Scan for the cell matching the given text and deliver its (X, Y) coordinate at center. 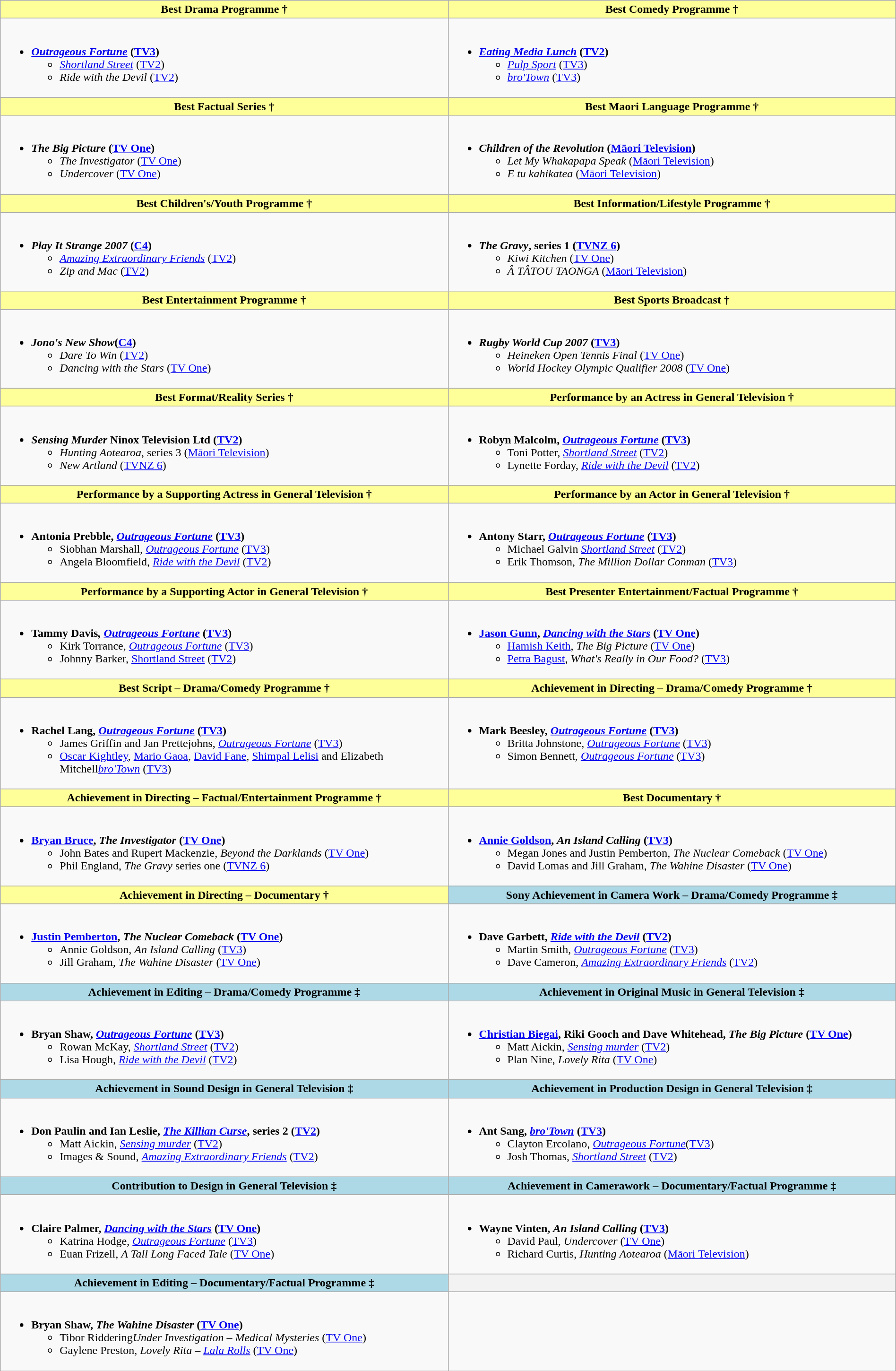
Achievement in Camerawork – Documentary/Factual Programme ‡ (672, 1186)
Robyn Malcolm, Outrageous Fortune (TV3)Toni Potter, Shortland Street (TV2)Lynette Forday, Ride with the Devil (TV2) (672, 445)
Antony Starr, Outrageous Fortune (TV3)Michael Galvin Shortland Street (TV2)Erik Thomson, The Million Dollar Conman (TV3) (672, 543)
Children of the Revolution (Māori Television)Let My Whakapapa Speak (Māori Television)E tu kahikatea (Māori Television) (672, 155)
Justin Pemberton, The Nuclear Comeback (TV One)Annie Goldson, An Island Calling (TV3)Jill Graham, The Wahine Disaster (TV One) (224, 944)
Jason Gunn, Dancing with the Stars (TV One)Hamish Keith, The Big Picture (TV One)Petra Bagust, What's Really in Our Food? (TV3) (672, 640)
Bryan Shaw, Outrageous Fortune (TV3)Rowan McKay, Shortland Street (TV2)Lisa Hough, Ride with the Devil (TV2) (224, 1040)
Contribution to Design in General Television ‡ (224, 1186)
Best Entertainment Programme † (224, 300)
Don Paulin and Ian Leslie, The Killian Curse, series 2 (TV2)Matt Aickin, Sensing murder (TV2)Images & Sound, Amazing Extraordinary Friends (TV2) (224, 1137)
Antonia Prebble, Outrageous Fortune (TV3)Siobhan Marshall, Outrageous Fortune (TV3)Angela Bloomfield, Ride with the Devil (TV2) (224, 543)
Rugby World Cup 2007 (TV3)Heineken Open Tennis Final (TV One)World Hockey Olympic Qualifier 2008 (TV One) (672, 349)
Mark Beesley, Outrageous Fortune (TV3)Britta Johnstone, Outrageous Fortune (TV3)Simon Bennett, Outrageous Fortune (TV3) (672, 743)
Achievement in Directing – Drama/Comedy Programme † (672, 688)
Performance by an Actress in General Television † (672, 397)
Achievement in Editing – Documentary/Factual Programme ‡ (224, 1283)
Jono's New Show(C4)Dare To Win (TV2)Dancing with the Stars (TV One) (224, 349)
The Big Picture (TV One)The Investigator (TV One)Undercover (TV One) (224, 155)
The Gravy, series 1 (TVNZ 6)Kiwi Kitchen (TV One)Â TÂTOU TAONGA (Māori Television) (672, 252)
Achievement in Sound Design in General Television ‡ (224, 1089)
Best Information/Lifestyle Programme † (672, 203)
Sensing Murder Ninox Television Ltd (TV2)Hunting Aotearoa, series 3 (Māori Television)New Artland (TVNZ 6) (224, 445)
Performance by a Supporting Actress in General Television † (224, 494)
Eating Media Lunch (TV2)Pulp Sport (TV3)bro'Town (TV3) (672, 58)
Ant Sang, bro'Town (TV3)Clayton Ercolano, Outrageous Fortune(TV3)Josh Thomas, Shortland Street (TV2) (672, 1137)
Play It Strange 2007 (C4)Amazing Extraordinary Friends (TV2)Zip and Mac (TV2) (224, 252)
Tammy Davis, Outrageous Fortune (TV3)Kirk Torrance, Outrageous Fortune (TV3)Johnny Barker, Shortland Street (TV2) (224, 640)
Wayne Vinten, An Island Calling (TV3)David Paul, Undercover (TV One)Richard Curtis, Hunting Aotearoa (Māori Television) (672, 1234)
Achievement in Original Music in General Television ‡ (672, 992)
Best Script – Drama/Comedy Programme † (224, 688)
Best Comedy Programme † (672, 9)
Performance by an Actor in General Television † (672, 494)
Achievement in Editing – Drama/Comedy Programme ‡ (224, 992)
Achievement in Directing – Documentary † (224, 895)
Best Maori Language Programme † (672, 106)
Performance by a Supporting Actor in General Television † (224, 591)
Bryan Bruce, The Investigator (TV One)John Bates and Rupert Mackenzie, Beyond the Darklands (TV One)Phil England, The Gravy series one (TVNZ 6) (224, 846)
Best Documentary † (672, 798)
Outrageous Fortune (TV3)Shortland Street (TV2)Ride with the Devil (TV2) (224, 58)
Best Presenter Entertainment/Factual Programme † (672, 591)
Best Children's/Youth Programme † (224, 203)
Best Format/Reality Series † (224, 397)
Achievement in Directing – Factual/Entertainment Programme † (224, 798)
Dave Garbett, Ride with the Devil (TV2)Martin Smith, Outrageous Fortune (TV3)Dave Cameron, Amazing Extraordinary Friends (TV2) (672, 944)
Best Sports Broadcast † (672, 300)
Achievement in Production Design in General Television ‡ (672, 1089)
Claire Palmer, Dancing with the Stars (TV One)Katrina Hodge, Outrageous Fortune (TV3)Euan Frizell, A Tall Long Faced Tale (TV One) (224, 1234)
Best Drama Programme † (224, 9)
Best Factual Series † (224, 106)
Sony Achievement in Camera Work – Drama/Comedy Programme ‡ (672, 895)
Christian Biegai, Riki Gooch and Dave Whitehead, The Big Picture (TV One)Matt Aickin, Sensing murder (TV2)Plan Nine, Lovely Rita (TV One) (672, 1040)
